Determine the (x, y) coordinate at the center of the cell enclosing the given text.  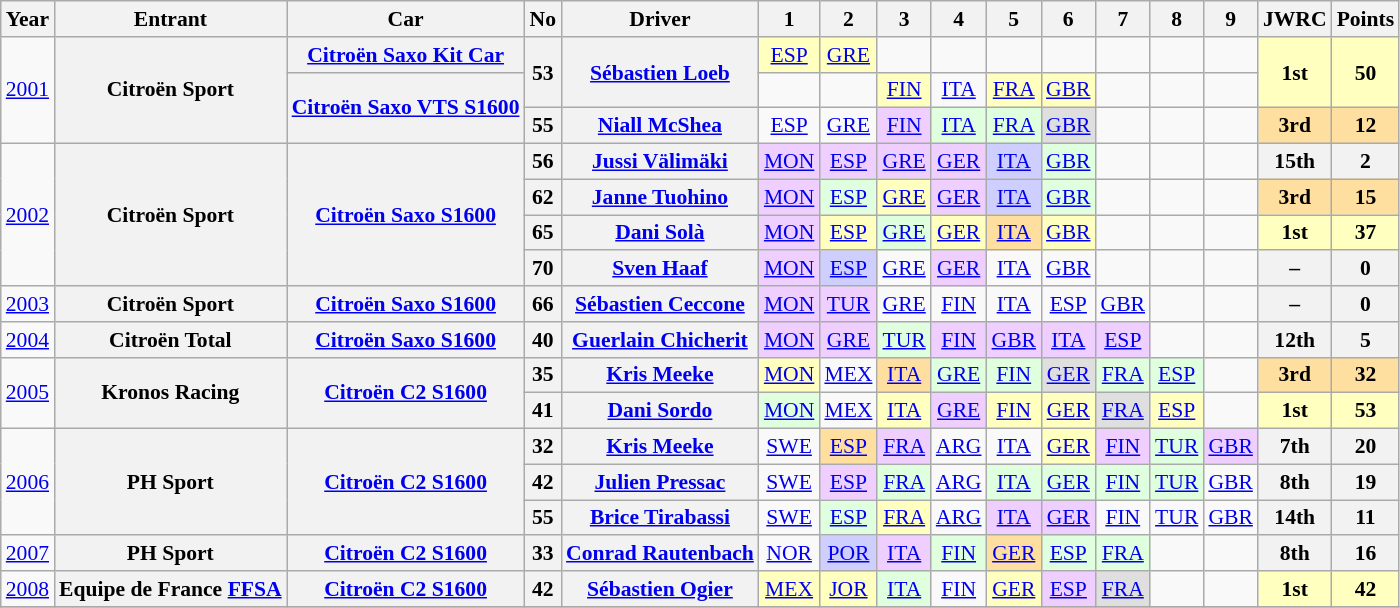
Car (406, 19)
62 (544, 197)
JOR (848, 589)
POR (848, 554)
2004 (28, 340)
20 (1366, 447)
NOR (790, 554)
56 (544, 162)
70 (544, 269)
2003 (28, 304)
15 (1366, 197)
11 (1366, 518)
Sébastien Loeb (660, 72)
Citroën Saxo Kit Car (406, 55)
4 (959, 19)
Sébastien Ogier (660, 589)
Niall McShea (660, 126)
2007 (28, 554)
2006 (28, 482)
Kronos Racing (170, 392)
1 (790, 19)
41 (544, 411)
Driver (660, 19)
37 (1366, 233)
16 (1366, 554)
50 (1366, 72)
7 (1124, 19)
No (544, 19)
9 (1230, 19)
2001 (28, 90)
Points (1366, 19)
2008 (28, 589)
Dani Sordo (660, 411)
15th (1295, 162)
2005 (28, 392)
33 (544, 554)
Guerlain Chicherit (660, 340)
65 (544, 233)
Sven Haaf (660, 269)
Jussi Välimäki (660, 162)
7th (1295, 447)
Conrad Rautenbach (660, 554)
Brice Tirabassi (660, 518)
Janne Tuohino (660, 197)
35 (544, 375)
66 (544, 304)
2002 (28, 215)
Sébastien Ceccone (660, 304)
Citroën Saxo VTS S1600 (406, 108)
14th (1295, 518)
40 (544, 340)
Dani Solà (660, 233)
12th (1295, 340)
Entrant (170, 19)
8 (1176, 19)
12 (1366, 126)
19 (1366, 482)
3 (904, 19)
Year (28, 19)
Citroën Total (170, 340)
Julien Pressac (660, 482)
JWRC (1295, 19)
6 (1068, 19)
Equipe de France FFSA (170, 589)
